Return [x, y] of the center of cell containing provided text 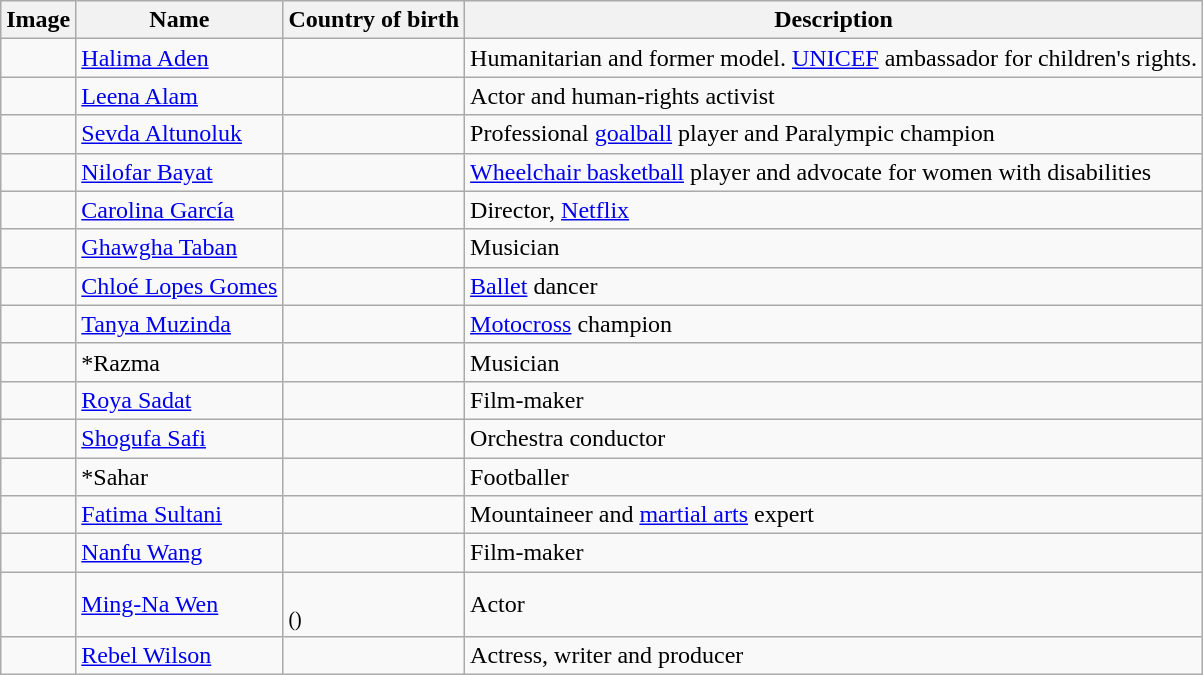
Description [834, 20]
Roya Sadat [180, 400]
Country of birth [374, 20]
Image [38, 20]
*Razma [180, 362]
Mountaineer and martial arts expert [834, 515]
Director, Netflix [834, 210]
Actor [834, 604]
Halima Aden [180, 58]
Shogufa Safi [180, 438]
Chloé Lopes Gomes [180, 286]
Tanya Muzinda [180, 324]
Actor and human-rights activist [834, 96]
Fatima Sultani [180, 515]
Carolina García [180, 210]
Professional goalball player and Paralympic champion [834, 134]
Wheelchair basketball player and advocate for women with disabilities [834, 172]
Ghawgha Taban [180, 248]
*Sahar [180, 477]
Humanitarian and former model. UNICEF ambassador for children's rights. [834, 58]
Motocross champion [834, 324]
Nanfu Wang [180, 553]
Actress, writer and producer [834, 656]
Nilofar Bayat [180, 172]
Leena Alam [180, 96]
Footballer [834, 477]
Rebel Wilson [180, 656]
Sevda Altunoluk [180, 134]
Ballet dancer [834, 286]
() [374, 604]
Orchestra conductor [834, 438]
Name [180, 20]
Ming-Na Wen [180, 604]
